Scan for the cell matching the given text and deliver its [X, Y] coordinate at center. 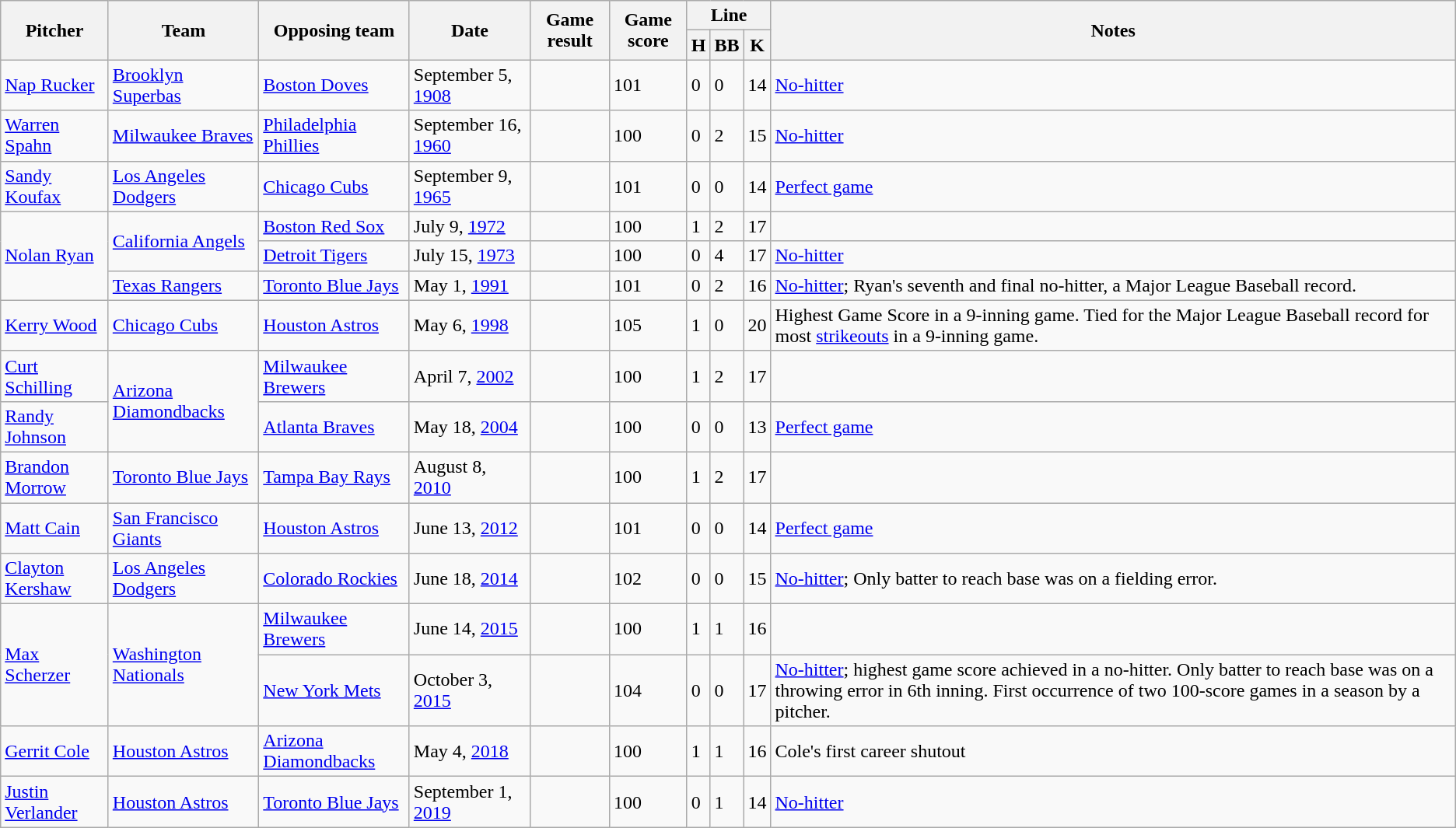
Nolan Ryan [54, 256]
104 [649, 690]
Game score [649, 30]
Gerrit Cole [54, 751]
Detroit Tigers [334, 256]
Colorado Rockies [334, 578]
Kerry Wood [54, 325]
Curt Schilling [54, 376]
May 6, 1998 [470, 325]
Team [184, 30]
Boston Red Sox [334, 226]
Line [729, 16]
K [758, 45]
Notes [1113, 30]
July 9, 1972 [470, 226]
Clayton Kershaw [54, 578]
Milwaukee Braves [184, 135]
Brooklyn Superbas [184, 86]
June 13, 2012 [470, 527]
Matt Cain [54, 527]
September 16, 1960 [470, 135]
June 14, 2015 [470, 630]
Game result [570, 30]
Sandy Koufax [54, 187]
Opposing team [334, 30]
August 8, 2010 [470, 477]
Cole's first career shutout [1113, 751]
Justin Verlander [54, 802]
BB [726, 45]
October 3, 2015 [470, 690]
Nap Rucker [54, 86]
No-hitter; Only batter to reach base was on a fielding error. [1113, 578]
Brandon Morrow [54, 477]
California Angels [184, 241]
September 9, 1965 [470, 187]
4 [726, 256]
Pitcher [54, 30]
Tampa Bay Rays [334, 477]
Washington Nationals [184, 666]
Randy Johnson [54, 426]
San Francisco Giants [184, 527]
April 7, 2002 [470, 376]
Highest Game Score in a 9-inning game. Tied for the Major League Baseball record for most strikeouts in a 9-inning game. [1113, 325]
H [698, 45]
Boston Doves [334, 86]
Philadelphia Phillies [334, 135]
Texas Rangers [184, 285]
102 [649, 578]
105 [649, 325]
13 [758, 426]
Warren Spahn [54, 135]
Date [470, 30]
May 4, 2018 [470, 751]
June 18, 2014 [470, 578]
Max Scherzer [54, 666]
20 [758, 325]
Atlanta Braves [334, 426]
July 15, 1973 [470, 256]
New York Mets [334, 690]
May 1, 1991 [470, 285]
No-hitter; Ryan's seventh and final no-hitter, a Major League Baseball record. [1113, 285]
May 18, 2004 [470, 426]
September 1, 2019 [470, 802]
September 5, 1908 [470, 86]
